Search for the cell housing the specified text and yield its (X, Y) center coordinate. 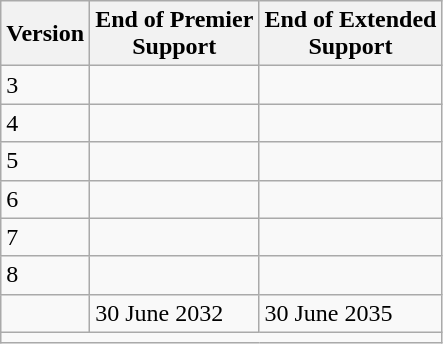
5 (46, 161)
7 (46, 237)
3 (46, 85)
4 (46, 123)
Version (46, 34)
30 June 2032 (174, 313)
8 (46, 275)
30 June 2035 (350, 313)
6 (46, 199)
End of Premier Support (174, 34)
End of ExtendedSupport (350, 34)
